Output the [x, y] coordinate of the center of the cell containing the given text.  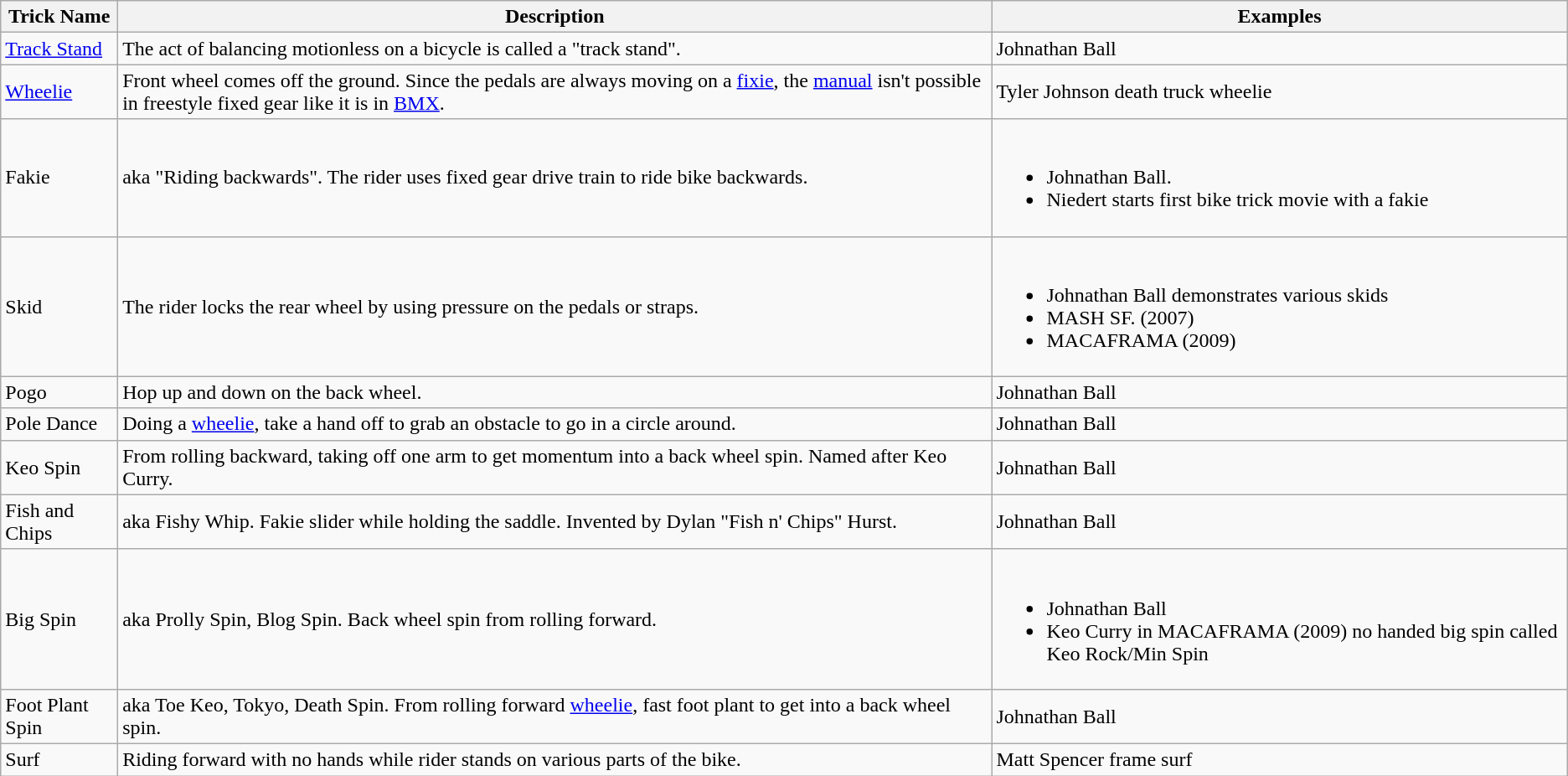
Wheelie [59, 92]
Fakie [59, 178]
Surf [59, 759]
Johnathan Ball.Niedert starts first bike trick movie with a fakie [1280, 178]
Foot Plant Spin [59, 716]
The rider locks the rear wheel by using pressure on the pedals or straps. [554, 307]
Pogo [59, 392]
Tyler Johnson death truck wheelie [1280, 92]
Riding forward with no hands while rider stands on various parts of the bike. [554, 759]
Johnathan BallKeo Curry in MACAFRAMA (2009) no handed big spin called Keo Rock/Min Spin [1280, 618]
aka "Riding backwards". The rider uses fixed gear drive train to ride bike backwards. [554, 178]
Examples [1280, 17]
Trick Name [59, 17]
Johnathan Ball demonstrates various skidsMASH SF. (2007)MACAFRAMA (2009) [1280, 307]
The act of balancing motionless on a bicycle is called a "track stand". [554, 49]
aka Prolly Spin, Blog Spin. Back wheel spin from rolling forward. [554, 618]
Track Stand [59, 49]
Fish and Chips [59, 521]
Doing a wheelie, take a hand off to grab an obstacle to go in a circle around. [554, 424]
Big Spin [59, 618]
Skid [59, 307]
aka Fishy Whip. Fakie slider while holding the saddle. Invented by Dylan "Fish n' Chips" Hurst. [554, 521]
Pole Dance [59, 424]
Description [554, 17]
Keo Spin [59, 468]
aka Toe Keo, Tokyo, Death Spin. From rolling forward wheelie, fast foot plant to get into a back wheel spin. [554, 716]
From rolling backward, taking off one arm to get momentum into a back wheel spin. Named after Keo Curry. [554, 468]
Front wheel comes off the ground. Since the pedals are always moving on a fixie, the manual isn't possible in freestyle fixed gear like it is in BMX. [554, 92]
Hop up and down on the back wheel. [554, 392]
Matt Spencer frame surf [1280, 759]
